Find where the given text appears and provide that cell's center as (X, Y) coordinate. 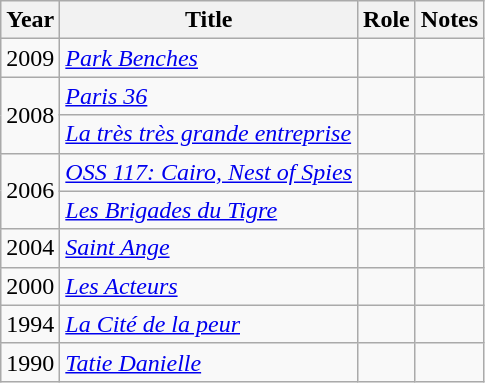
Park Benches (209, 58)
OSS 117: Cairo, Nest of Spies (209, 172)
2008 (30, 115)
2006 (30, 191)
Les Brigades du Tigre (209, 210)
2004 (30, 248)
La Cité de la peur (209, 324)
Notes (449, 20)
2000 (30, 286)
1990 (30, 362)
Saint Ange (209, 248)
Title (209, 20)
2009 (30, 58)
1994 (30, 324)
Tatie Danielle (209, 362)
Paris 36 (209, 96)
Role (387, 20)
Year (30, 20)
Les Acteurs (209, 286)
La très très grande entreprise (209, 134)
